From the cell containing the given text, extract its center point as [X, Y] coordinate. 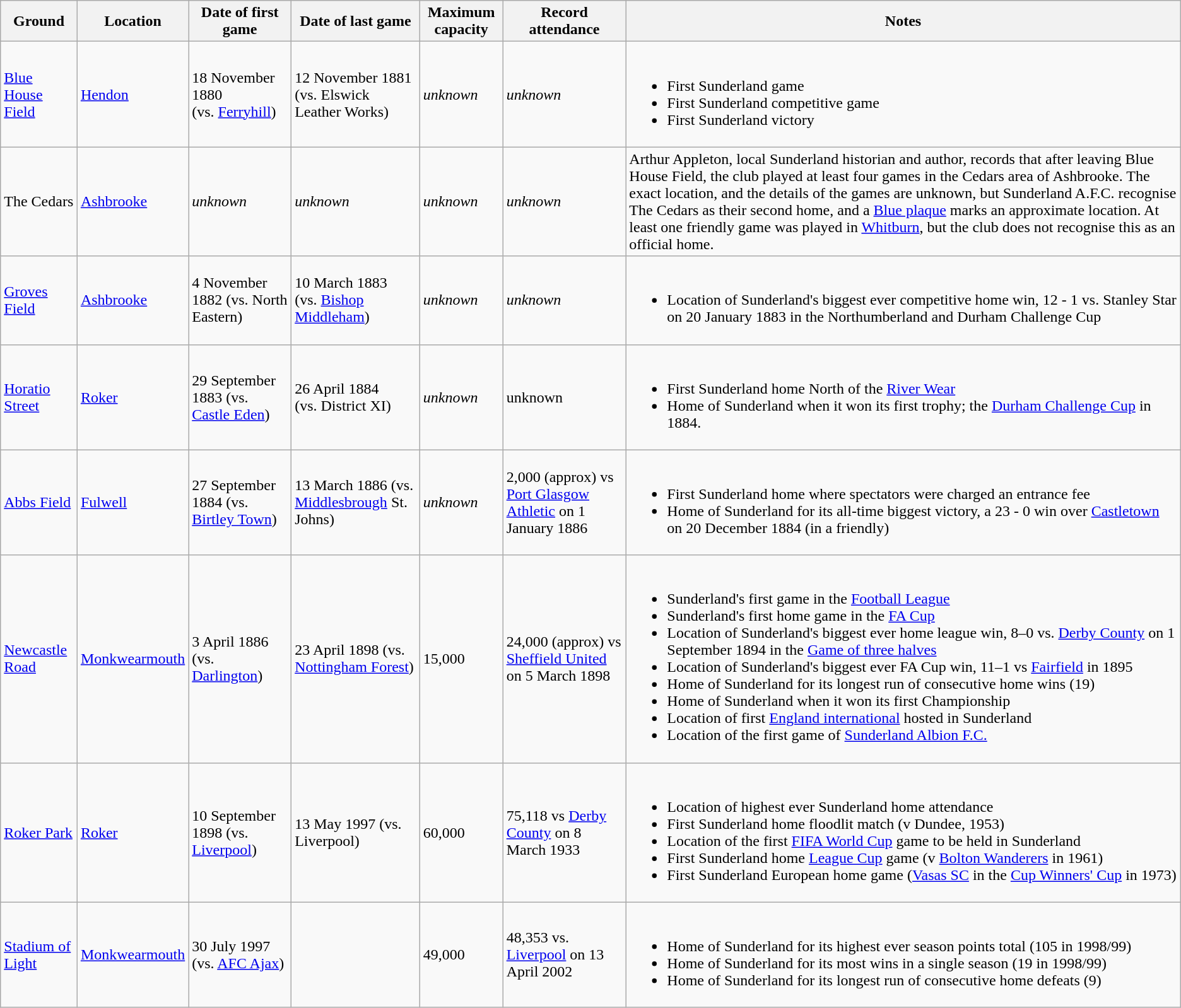
75,118 vs Derby County on 8 March 1933 [564, 833]
26 April 1884(vs. District XI) [356, 397]
10 September 1898 (vs. Liverpool) [240, 833]
27 September 1884 (vs. Birtley Town) [240, 502]
Roker Park [39, 833]
Fulwell [132, 502]
Date of last game [356, 21]
Date of first game [240, 21]
18 November 1880(vs. Ferryhill) [240, 95]
Location [132, 21]
13 March 1886 (vs. Middlesbrough St. Johns) [356, 502]
Horatio Street [39, 397]
12 November 1881(vs. Elswick Leather Works) [356, 95]
4 November 1882 (vs. North Eastern) [240, 300]
10 March 1883(vs. Bishop Middleham) [356, 300]
Groves Field [39, 300]
Notes [903, 21]
Blue House Field [39, 95]
3 April 1886 (vs. Darlington) [240, 659]
24,000 (approx) vs Sheffield United on 5 March 1898 [564, 659]
Newcastle Road [39, 659]
First Sunderland home North of the River WearHome of Sunderland when it won its first trophy; the Durham Challenge Cup in 1884. [903, 397]
23 April 1898 (vs. Nottingham Forest) [356, 659]
49,000 [461, 955]
48,353 vs. Liverpool on 13 April 2002 [564, 955]
Abbs Field [39, 502]
Hendon [132, 95]
Record attendance [564, 21]
29 September 1883 (vs. Castle Eden) [240, 397]
13 May 1997 (vs. Liverpool) [356, 833]
2,000 (approx) vs Port Glasgow Athletic on 1 January 1886 [564, 502]
30 July 1997 (vs. AFC Ajax) [240, 955]
First Sunderland gameFirst Sunderland competitive gameFirst Sunderland victory [903, 95]
The Cedars [39, 202]
Maximum capacity [461, 21]
15,000 [461, 659]
Location of Sunderland's biggest ever competitive home win, 12 - 1 vs. Stanley Star on 20 January 1883 in the Northumberland and Durham Challenge Cup [903, 300]
60,000 [461, 833]
Stadium of Light [39, 955]
Ground [39, 21]
